Pinpoint the cell where the given text exists, returning its (X, Y) midpoint coordinate. 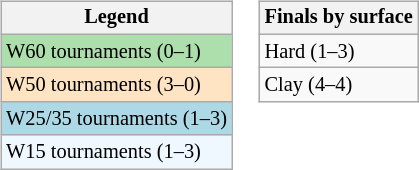
Legend (116, 18)
W60 tournaments (0–1) (116, 51)
W15 tournaments (1–3) (116, 152)
Finals by surface (339, 18)
Clay (4–4) (339, 85)
W25/35 tournaments (1–3) (116, 119)
W50 tournaments (3–0) (116, 85)
Hard (1–3) (339, 51)
